Capture the cell that displays the provided text and extract its (x, y) central coordinate. 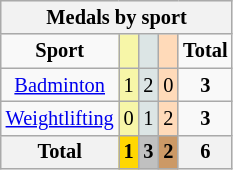
Weightlifting (60, 118)
Medals by sport (117, 17)
6 (205, 152)
Badminton (60, 85)
Sport (60, 51)
